Find where the given text appears and provide that cell's center as [x, y] coordinate. 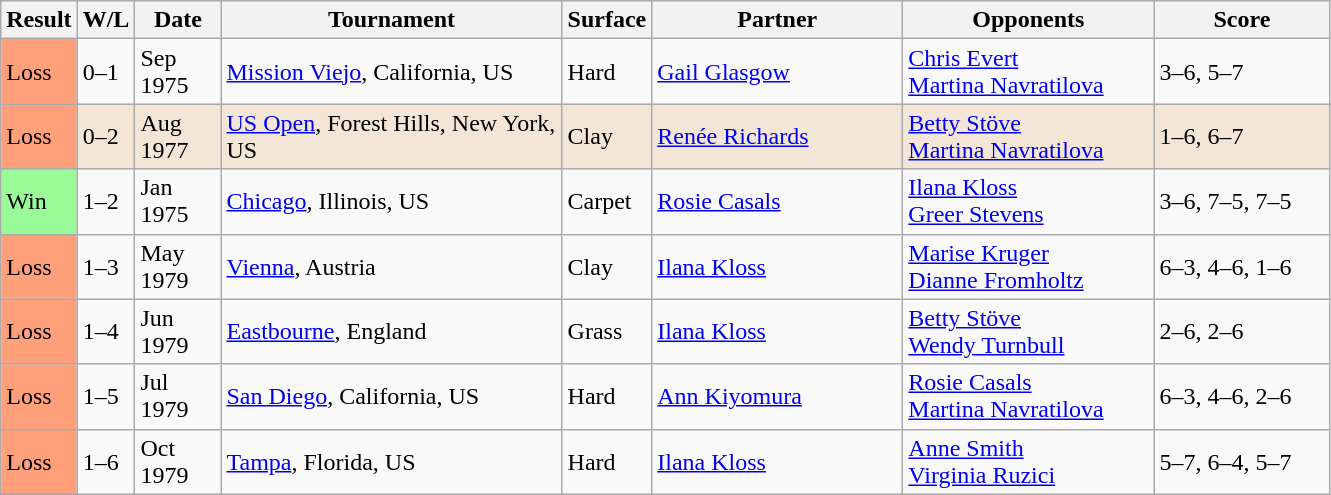
1–4 [106, 332]
Mission Viejo, California, US [392, 72]
3–6, 7–5, 7–5 [1242, 202]
Oct 1979 [178, 462]
Jun 1979 [178, 332]
Result [39, 20]
Score [1242, 20]
1–2 [106, 202]
3–6, 5–7 [1242, 72]
Rosie Casals Martina Navratilova [1028, 396]
0–1 [106, 72]
W/L [106, 20]
1–5 [106, 396]
2–6, 2–6 [1242, 332]
Ilana Kloss Greer Stevens [1028, 202]
0–2 [106, 136]
Marise Kruger Dianne Fromholtz [1028, 266]
Vienna, Austria [392, 266]
5–7, 6–4, 5–7 [1242, 462]
Jan 1975 [178, 202]
Sep 1975 [178, 72]
May 1979 [178, 266]
Carpet [607, 202]
Chicago, Illinois, US [392, 202]
1–6, 6–7 [1242, 136]
6–3, 4–6, 1–6 [1242, 266]
Aug 1977 [178, 136]
Betty Stöve Martina Navratilova [1028, 136]
Partner [778, 20]
Opponents [1028, 20]
1–3 [106, 266]
Win [39, 202]
US Open, Forest Hills, New York, US [392, 136]
Betty Stöve Wendy Turnbull [1028, 332]
Ann Kiyomura [778, 396]
6–3, 4–6, 2–6 [1242, 396]
Surface [607, 20]
San Diego, California, US [392, 396]
Anne Smith Virginia Ruzici [1028, 462]
Rosie Casals [778, 202]
Renée Richards [778, 136]
1–6 [106, 462]
Eastbourne, England [392, 332]
Tampa, Florida, US [392, 462]
Gail Glasgow [778, 72]
Chris Evert Martina Navratilova [1028, 72]
Tournament [392, 20]
Jul 1979 [178, 396]
Date [178, 20]
Grass [607, 332]
